Find where the given text appears and provide that cell's center as (x, y) coordinate. 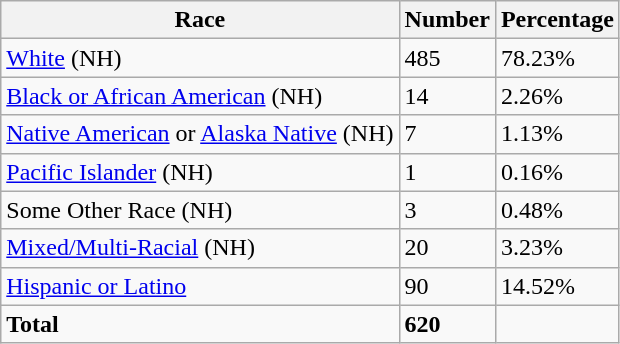
Percentage (557, 20)
7 (447, 134)
620 (447, 324)
20 (447, 248)
Hispanic or Latino (200, 286)
0.16% (557, 172)
Race (200, 20)
Some Other Race (NH) (200, 210)
1 (447, 172)
3 (447, 210)
2.26% (557, 96)
78.23% (557, 58)
Total (200, 324)
Pacific Islander (NH) (200, 172)
Mixed/Multi-Racial (NH) (200, 248)
1.13% (557, 134)
Number (447, 20)
485 (447, 58)
Native American or Alaska Native (NH) (200, 134)
3.23% (557, 248)
White (NH) (200, 58)
90 (447, 286)
0.48% (557, 210)
Black or African American (NH) (200, 96)
14 (447, 96)
14.52% (557, 286)
